For the text-containing cell, return its midpoint in [X, Y] coordinate format. 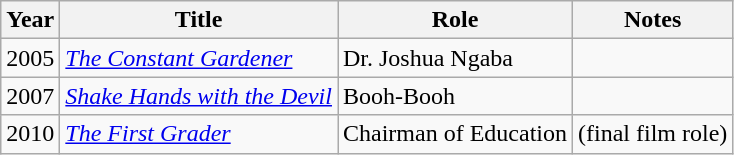
Chairman of Education [456, 134]
2010 [30, 134]
Role [456, 20]
2005 [30, 58]
Shake Hands with the Devil [199, 96]
Notes [653, 20]
The Constant Gardener [199, 58]
Title [199, 20]
2007 [30, 96]
Dr. Joshua Ngaba [456, 58]
(final film role) [653, 134]
Booh-Booh [456, 96]
The First Grader [199, 134]
Year [30, 20]
